Output the [x, y] coordinate of the center of the cell containing the given text.  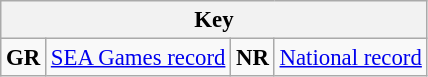
Key [214, 20]
GR [24, 58]
NR [253, 58]
SEA Games record [138, 58]
National record [350, 58]
